Return (x, y) of the center of cell containing provided text 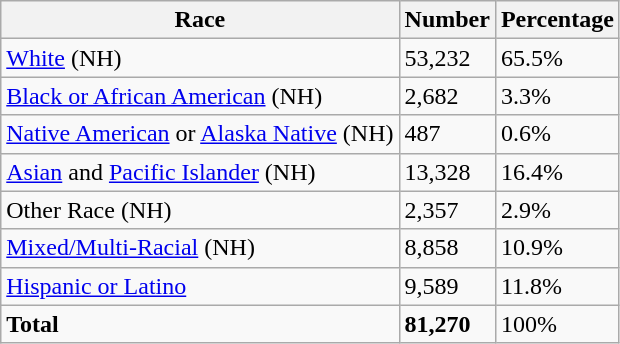
Number (447, 20)
Native American or Alaska Native (NH) (200, 134)
Total (200, 324)
53,232 (447, 58)
Other Race (NH) (200, 210)
487 (447, 134)
65.5% (557, 58)
3.3% (557, 96)
81,270 (447, 324)
13,328 (447, 172)
Percentage (557, 20)
Race (200, 20)
2,682 (447, 96)
100% (557, 324)
0.6% (557, 134)
2.9% (557, 210)
Asian and Pacific Islander (NH) (200, 172)
10.9% (557, 248)
Mixed/Multi-Racial (NH) (200, 248)
11.8% (557, 286)
16.4% (557, 172)
Hispanic or Latino (200, 286)
Black or African American (NH) (200, 96)
8,858 (447, 248)
9,589 (447, 286)
White (NH) (200, 58)
2,357 (447, 210)
